Output the [X, Y] coordinate of the center of the cell containing the given text.  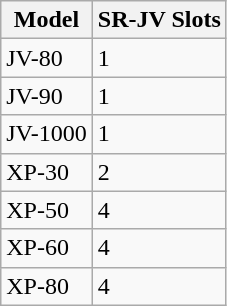
XP-80 [47, 286]
SR-JV Slots [159, 20]
Model [47, 20]
2 [159, 172]
JV-90 [47, 96]
JV-80 [47, 58]
XP-50 [47, 210]
JV-1000 [47, 134]
XP-30 [47, 172]
XP-60 [47, 248]
